Locate the cell with the specified text and output its (X, Y) center coordinate. 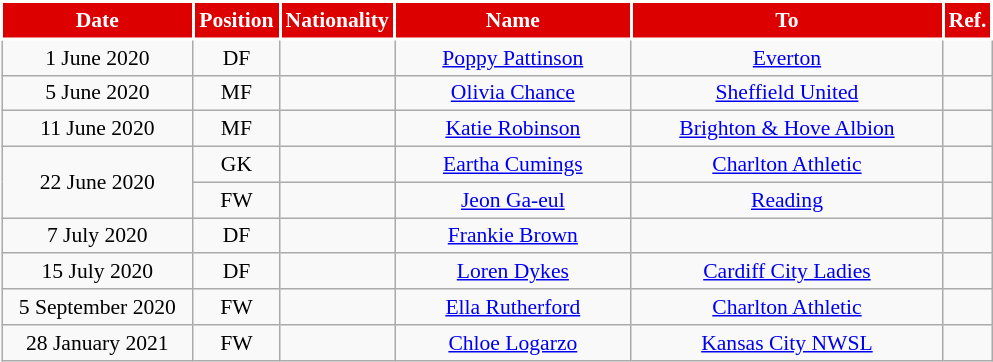
Name (514, 20)
22 June 2020 (98, 182)
11 June 2020 (98, 129)
Eartha Cumings (514, 165)
Position (236, 20)
28 January 2021 (98, 343)
Sheffield United (787, 93)
Loren Dykes (514, 272)
Chloe Logarzo (514, 343)
Nationality (338, 20)
Poppy Pattinson (514, 57)
Everton (787, 57)
Jeon Ga-eul (514, 200)
To (787, 20)
Ref. (968, 20)
Olivia Chance (514, 93)
7 July 2020 (98, 236)
15 July 2020 (98, 272)
Frankie Brown (514, 236)
Cardiff City Ladies (787, 272)
Brighton & Hove Albion (787, 129)
Reading (787, 200)
Kansas City NWSL (787, 343)
Date (98, 20)
5 September 2020 (98, 307)
5 June 2020 (98, 93)
Ella Rutherford (514, 307)
GK (236, 165)
1 June 2020 (98, 57)
Katie Robinson (514, 129)
